Identify which cell holds the provided text, then report its [x, y] central coordinate. 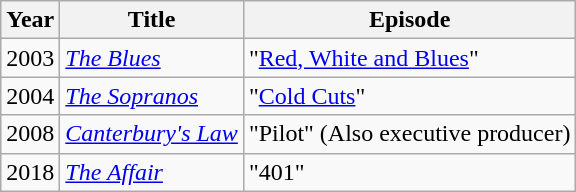
"Pilot" (Also executive producer) [410, 134]
The Sopranos [152, 96]
2004 [30, 96]
2008 [30, 134]
The Blues [152, 58]
Canterbury's Law [152, 134]
The Affair [152, 172]
"Red, White and Blues" [410, 58]
2003 [30, 58]
Year [30, 20]
Episode [410, 20]
"401" [410, 172]
2018 [30, 172]
"Cold Cuts" [410, 96]
Title [152, 20]
